Find where the given text appears and provide that cell's center as (x, y) coordinate. 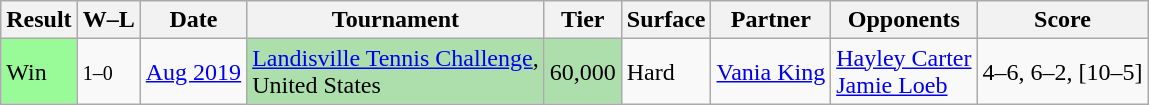
Tournament (396, 20)
Surface (666, 20)
Hayley Carter Jamie Loeb (904, 72)
W–L (108, 20)
Hard (666, 72)
Score (1062, 20)
Date (193, 20)
1–0 (108, 72)
Opponents (904, 20)
Result (39, 20)
Vania King (771, 72)
Landisville Tennis Challenge, United States (396, 72)
Tier (582, 20)
4–6, 6–2, [10–5] (1062, 72)
60,000 (582, 72)
Partner (771, 20)
Win (39, 72)
Aug 2019 (193, 72)
